Locate the cell with the specified text and output its [x, y] center coordinate. 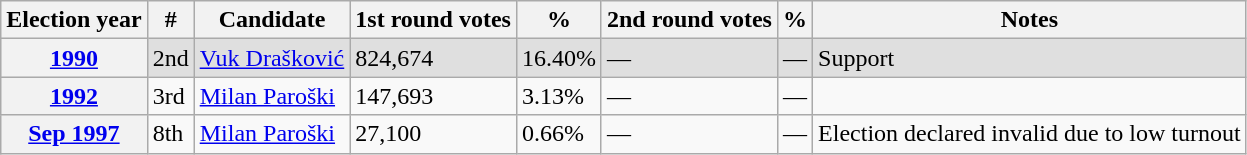
Sep 1997 [74, 134]
1990 [74, 58]
Election year [74, 20]
824,674 [434, 58]
27,100 [434, 134]
Vuk Drašković [272, 58]
Election declared invalid due to low turnout [1030, 134]
3.13% [558, 96]
2nd [170, 58]
16.40% [558, 58]
1992 [74, 96]
1st round votes [434, 20]
147,693 [434, 96]
2nd round votes [689, 20]
# [170, 20]
Notes [1030, 20]
Candidate [272, 20]
0.66% [558, 134]
Support [1030, 58]
3rd [170, 96]
8th [170, 134]
